Determine the (x, y) coordinate at the center of the cell enclosing the given text.  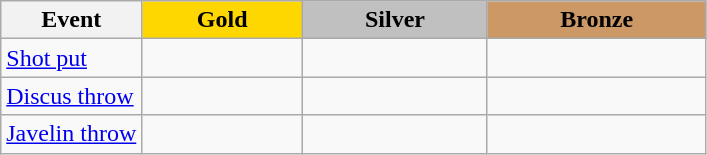
Shot put (72, 58)
Bronze (596, 20)
Discus throw (72, 96)
Silver (396, 20)
Javelin throw (72, 134)
Event (72, 20)
Gold (222, 20)
